Output the [x, y] coordinate of the center of the cell containing the given text.  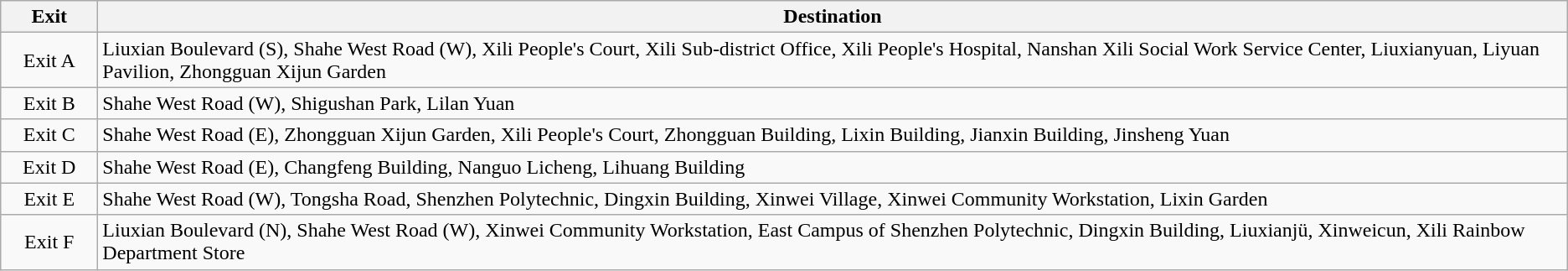
Exit A [49, 60]
Exit F [49, 242]
Shahe West Road (E), Zhongguan Xijun Garden, Xili People's Court, Zhongguan Building, Lixin Building, Jianxin Building, Jinsheng Yuan [833, 135]
Destination [833, 17]
Shahe West Road (W), Tongsha Road, Shenzhen Polytechnic, Dingxin Building, Xinwei Village, Xinwei Community Workstation, Lixin Garden [833, 199]
Exit [49, 17]
Exit D [49, 167]
Exit B [49, 103]
Shahe West Road (W), Shigushan Park, Lilan Yuan [833, 103]
Exit C [49, 135]
Exit E [49, 199]
Shahe West Road (E), Changfeng Building, Nanguo Licheng, Lihuang Building [833, 167]
